Return the [x, y] coordinate for the center point of the cell that contains the specified text.  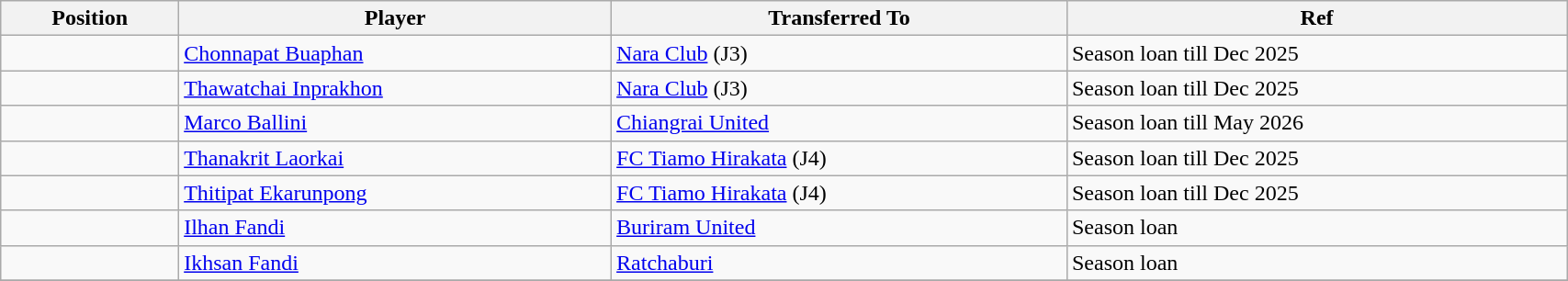
Buriram United [840, 228]
Transferred To [840, 18]
Position [90, 18]
Thitipat Ekarunpong [395, 193]
Player [395, 18]
Ilhan Fandi [395, 228]
Ikhsan Fandi [395, 263]
Marco Ballini [395, 123]
Ratchaburi [840, 263]
Ref [1316, 18]
Chiangrai United [840, 123]
Chonnapat Buaphan [395, 53]
Thawatchai Inprakhon [395, 88]
Season loan till May 2026 [1316, 123]
Thanakrit Laorkai [395, 158]
